Output the (x, y) coordinate of the center of the cell containing the given text.  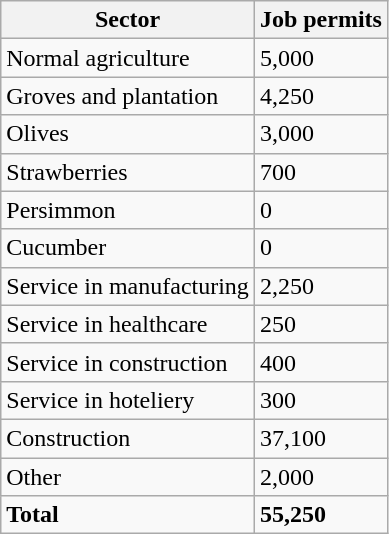
2,250 (320, 286)
55,250 (320, 515)
Total (128, 515)
Sector (128, 20)
700 (320, 172)
Persimmon (128, 210)
Job permits (320, 20)
3,000 (320, 134)
Other (128, 477)
300 (320, 400)
Service in hoteliery (128, 400)
Construction (128, 438)
5,000 (320, 58)
400 (320, 362)
Strawberries (128, 172)
Service in manufacturing (128, 286)
Normal agriculture (128, 58)
Service in construction (128, 362)
250 (320, 324)
Cucumber (128, 248)
2,000 (320, 477)
Service in healthcare (128, 324)
Groves and plantation (128, 96)
4,250 (320, 96)
Olives (128, 134)
37,100 (320, 438)
